Pinpoint the cell where the given text exists, returning its [x, y] midpoint coordinate. 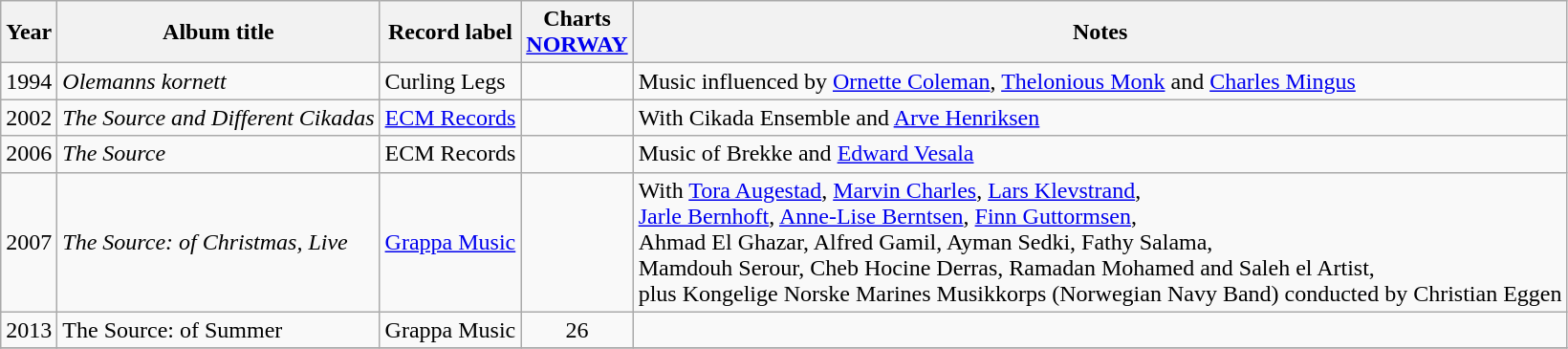
Charts NORWAY [577, 33]
Notes [1100, 33]
Curling Legs [450, 81]
26 [577, 330]
Olemanns kornett [218, 81]
Album title [218, 33]
The Source: of Christmas, Live [218, 242]
1994 [29, 81]
Music influenced by Ornette Coleman, Thelonious Monk and Charles Mingus [1100, 81]
2013 [29, 330]
With Cikada Ensemble and Arve Henriksen [1100, 118]
2006 [29, 154]
The Source and Different Cikadas [218, 118]
Year [29, 33]
The Source [218, 154]
Record label [450, 33]
The Source: of Summer [218, 330]
2002 [29, 118]
Music of Brekke and Edward Vesala [1100, 154]
2007 [29, 242]
